Capture the cell that displays the provided text and extract its (X, Y) central coordinate. 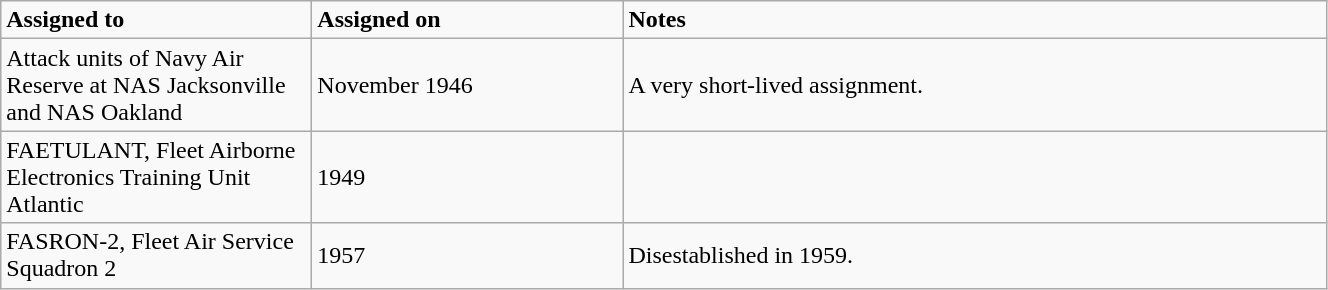
Notes (975, 20)
FASRON-2, Fleet Air Service Squadron 2 (156, 256)
Disestablished in 1959. (975, 256)
FAETULANT, Fleet Airborne Electronics Training Unit Atlantic (156, 177)
1957 (468, 256)
Assigned on (468, 20)
1949 (468, 177)
A very short-lived assignment. (975, 85)
Assigned to (156, 20)
November 1946 (468, 85)
Attack units of Navy Air Reserve at NAS Jacksonville and NAS Oakland (156, 85)
